Pinpoint the cell where the given text exists, returning its [x, y] midpoint coordinate. 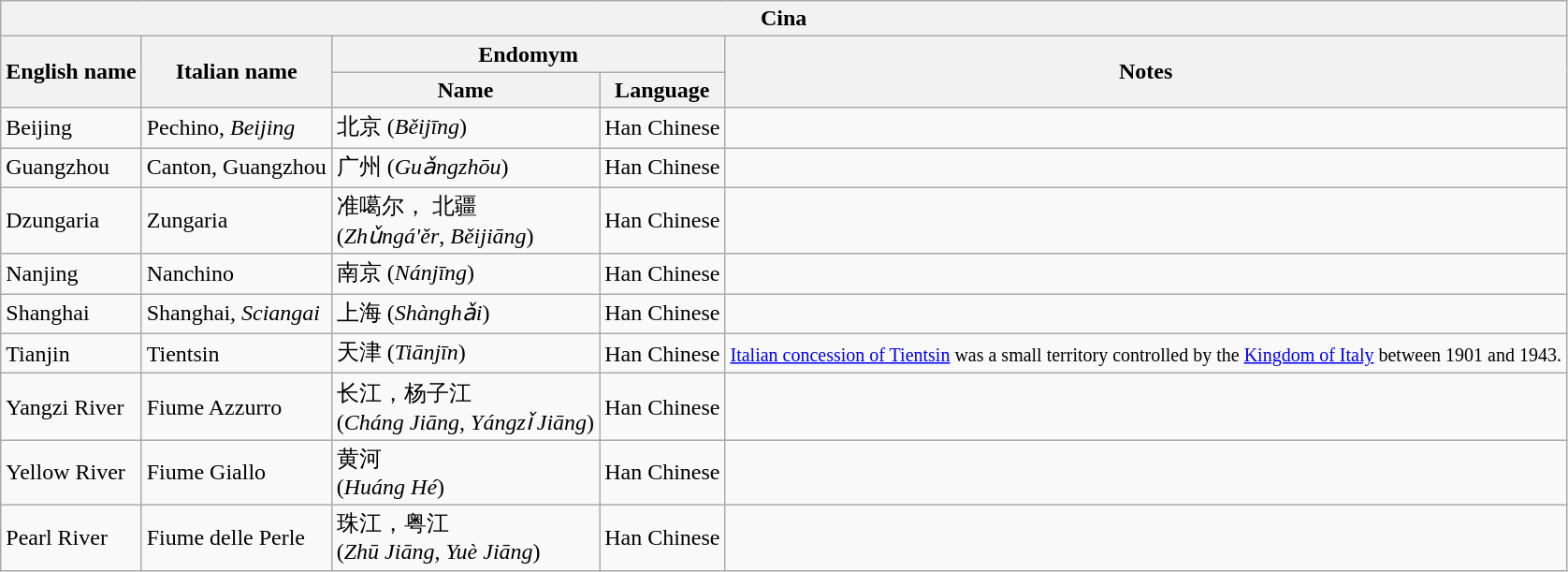
Nanjing [71, 273]
English name [71, 72]
Italian concession of Tientsin was a small territory controlled by the Kingdom of Italy between 1901 and 1943. [1145, 354]
Cina [784, 19]
Name [465, 90]
北京 (Běijīng) [465, 127]
Italian name [236, 72]
Guangzhou [71, 169]
Notes [1145, 72]
广州 (Guǎngzhōu) [465, 169]
天津 (Tiānjīn) [465, 354]
Tianjin [71, 354]
珠江，粤江(Zhū Jiāng, Yuè Jiāng) [465, 537]
Fiume Giallo [236, 473]
Tientsin [236, 354]
黄河(Huáng Hé) [465, 473]
Fiume Azzurro [236, 406]
Shanghai [71, 315]
Nanchino [236, 273]
上海 (Shànghǎi) [465, 315]
Zungaria [236, 221]
Language [662, 90]
Dzungaria [71, 221]
Beijing [71, 127]
长江，杨子江(Cháng Jiāng, Yángzǐ Jiāng) [465, 406]
Fiume delle Perle [236, 537]
Pechino, Beijing [236, 127]
Shanghai, Sciangai [236, 315]
准噶尔， 北疆(Zhǔngá'ěr, Běijiāng) [465, 221]
南京 (Nánjīng) [465, 273]
Pearl River [71, 537]
Yellow River [71, 473]
Yangzi River [71, 406]
Endomym [528, 54]
Canton, Guangzhou [236, 169]
